Search for the cell housing the specified text and yield its [X, Y] center coordinate. 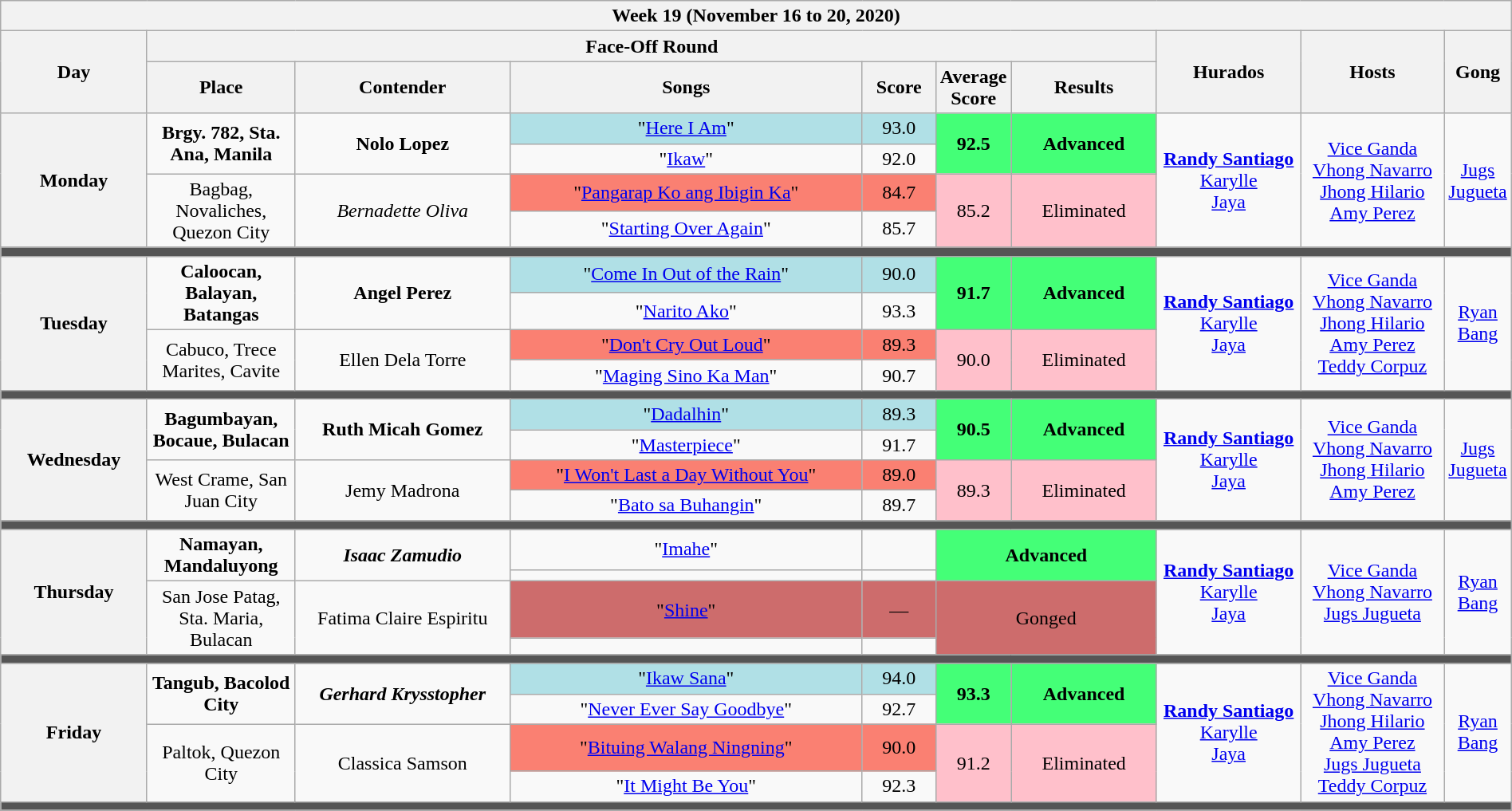
Vice GandaVhong NavarroJhong HilarioAmy PerezJugs JuguetaTeddy Corpuz [1372, 732]
92.3 [899, 786]
Average Score [973, 88]
"Masterpiece" [686, 444]
90.5 [973, 429]
92.5 [973, 144]
92.7 [899, 709]
"Never Ever Say Goodbye" [686, 709]
Place [221, 88]
93.0 [899, 128]
89.7 [899, 506]
Week 19 (November 16 to 20, 2020) [756, 16]
92.0 [899, 159]
"Don't Cry Out Loud" [686, 344]
Isaac Zamudio [402, 555]
"Here I Am" [686, 128]
"Narito Ako" [686, 311]
89.0 [899, 475]
"Dadalhin" [686, 414]
"It Might Be You" [686, 786]
Angel Perez [402, 293]
Score [899, 88]
Face-Off Round [652, 46]
Hosts [1372, 72]
San Jose Patag, Sta. Maria, Bulacan [221, 618]
Vice GandaVhong NavarroJhong HilarioAmy Perez Teddy Corpuz [1372, 323]
West Crame, San Juan City [221, 490]
Bagumbayan, Bocaue, Bulacan [221, 429]
"Bituing Walang Ningning" [686, 748]
Caloocan, Balayan, Batangas [221, 293]
Day [73, 72]
Monday [73, 180]
Contender [402, 88]
Tangub, Bacolod City [221, 694]
84.7 [899, 192]
— [899, 609]
Ruth Micah Gomez [402, 429]
Gerhard Krysstopher [402, 694]
Songs [686, 88]
Ellen Dela Torre [402, 360]
"Come In Out of the Rain" [686, 274]
91.2 [973, 762]
"Shine" [686, 609]
Tuesday [73, 323]
"Maging Sino Ka Man" [686, 375]
94.0 [899, 679]
Fatima Claire Espiritu [402, 618]
Gonged [1046, 618]
Cabuco, Trece Marites, Cavite [221, 360]
Friday [73, 732]
Gong [1478, 72]
Brgy. 782, Sta. Ana, Manila [221, 144]
Thursday [73, 592]
Bernadette Oliva [402, 211]
Nolo Lopez [402, 144]
"Imahe" [686, 549]
"I Won't Last a Day Without You" [686, 475]
"Ikaw" [686, 159]
Hurados [1228, 72]
Namayan, Mandaluyong [221, 555]
85.2 [973, 211]
85.7 [899, 229]
Classica Samson [402, 762]
90.7 [899, 375]
Vice GandaVhong NavarroJugs Jugueta [1372, 592]
"Starting Over Again" [686, 229]
"Ikaw Sana" [686, 679]
Paltok, Quezon City [221, 762]
Wednesday [73, 459]
Results [1084, 88]
"Pangarap Ko ang Ibigin Ka" [686, 192]
Jemy Madrona [402, 490]
"Bato sa Buhangin" [686, 506]
Bagbag, Novaliches, Quezon City [221, 211]
